Detect which cell encompasses the target text, then output its [x, y] center coordinate. 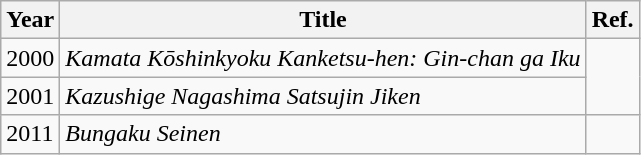
Year [30, 20]
Kamata Kōshinkyoku Kanketsu-hen: Gin-chan ga Iku [323, 58]
Bungaku Seinen [323, 134]
2000 [30, 58]
2011 [30, 134]
Title [323, 20]
Kazushige Nagashima Satsujin Jiken [323, 96]
2001 [30, 96]
Ref. [612, 20]
